Find where the given text appears and provide that cell's center as (x, y) coordinate. 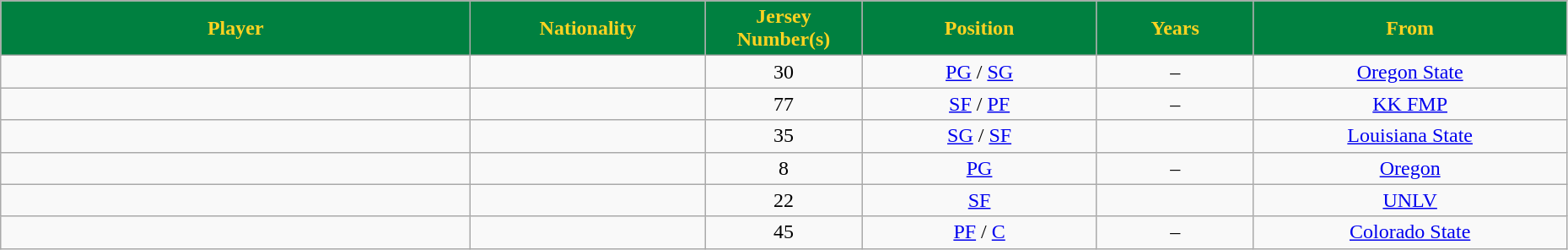
Years (1175, 29)
30 (784, 72)
Nationality (588, 29)
Louisiana State (1410, 136)
Oregon (1410, 168)
SG / SF (979, 136)
8 (784, 168)
SF (979, 200)
From (1410, 29)
45 (784, 232)
PF / C (979, 232)
Player (236, 29)
Position (979, 29)
77 (784, 104)
KK FMP (1410, 104)
PG / SG (979, 72)
35 (784, 136)
22 (784, 200)
Colorado State (1410, 232)
SF / PF (979, 104)
Jersey Number(s) (784, 29)
UNLV (1410, 200)
PG (979, 168)
Oregon State (1410, 72)
